Capture the cell that displays the provided text and extract its [X, Y] central coordinate. 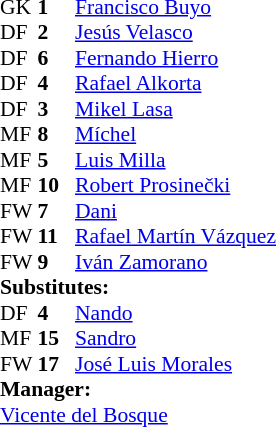
5 [57, 160]
Nando [176, 313]
17 [57, 364]
Mikel Lasa [176, 109]
José Luis Morales [176, 364]
Míchel [176, 135]
Fernando Hierro [176, 58]
3 [57, 109]
Rafael Alkorta [176, 83]
Manager: [138, 389]
9 [57, 262]
11 [57, 237]
10 [57, 185]
2 [57, 33]
Sandro [176, 339]
7 [57, 211]
Dani [176, 211]
8 [57, 135]
Robert Prosinečki [176, 185]
Rafael Martín Vázquez [176, 237]
15 [57, 339]
Luis Milla [176, 160]
Substitutes: [138, 287]
Iván Zamorano [176, 262]
Jesús Velasco [176, 33]
6 [57, 58]
